Provide the (x, y) coordinate of the cell's center where the given text is located.  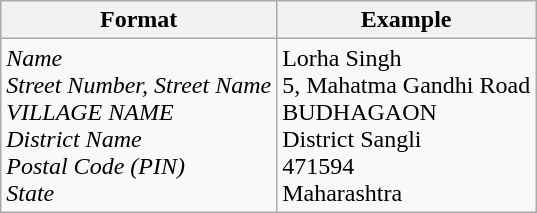
NameStreet Number, Street NameVILLAGE NAMEDistrict NamePostal Code (PIN)State (139, 126)
Format (139, 20)
Lorha Singh 5, Mahatma Gandhi RoadBUDHAGAONDistrict Sangli471594Maharashtra (406, 126)
Example (406, 20)
